Search for the cell housing the specified text and yield its [X, Y] center coordinate. 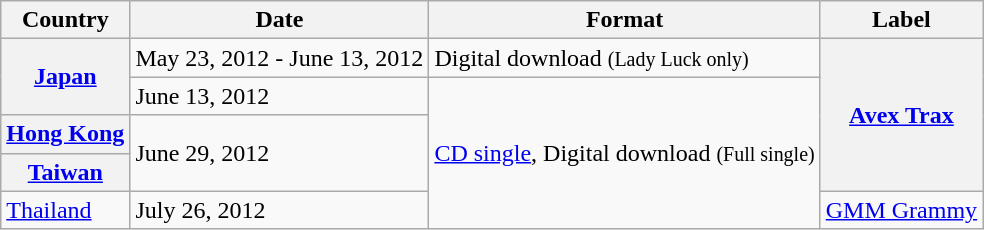
July 26, 2012 [280, 210]
Taiwan [66, 172]
Country [66, 20]
Label [901, 20]
GMM Grammy [901, 210]
Thailand [66, 210]
Digital download (Lady Luck only) [624, 58]
June 13, 2012 [280, 96]
May 23, 2012 - June 13, 2012 [280, 58]
June 29, 2012 [280, 153]
Date [280, 20]
Hong Kong [66, 134]
CD single, Digital download (Full single) [624, 153]
Format [624, 20]
Japan [66, 77]
Avex Trax [901, 115]
